Extract the (X, Y) coordinate from the center of the cell holding the provided text.  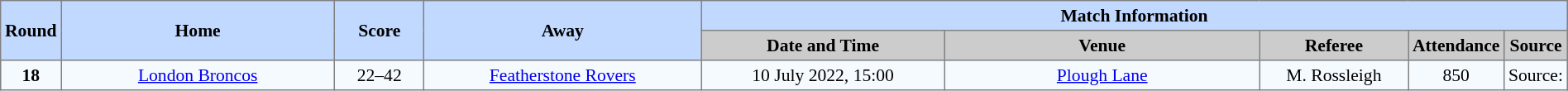
Date and Time (824, 45)
Home (198, 31)
Featherstone Rovers (562, 75)
Referee (1334, 45)
Source: (1537, 75)
850 (1456, 75)
18 (31, 75)
Away (562, 31)
Round (31, 31)
22–42 (380, 75)
Source (1537, 45)
10 July 2022, 15:00 (824, 75)
London Broncos (198, 75)
Attendance (1456, 45)
Plough Lane (1102, 75)
Match Information (1135, 16)
Score (380, 31)
Venue (1102, 45)
M. Rossleigh (1334, 75)
